Capture the cell that displays the provided text and extract its (x, y) central coordinate. 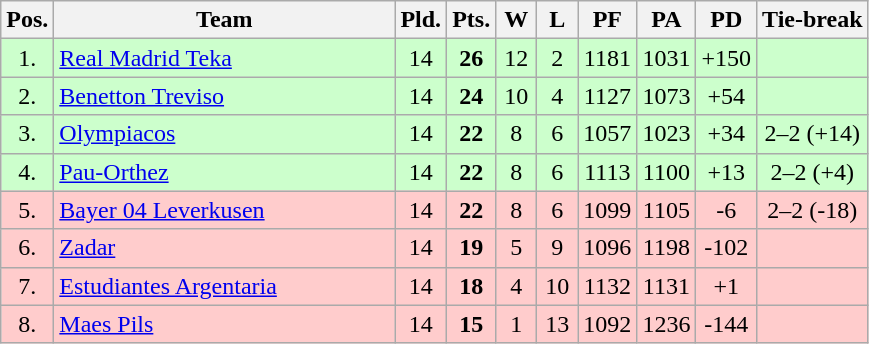
-102 (726, 248)
2. (28, 96)
+1 (726, 286)
Pld. (421, 20)
2–2 (-18) (813, 210)
-6 (726, 210)
Team (224, 20)
13 (558, 324)
1092 (608, 324)
26 (472, 58)
1127 (608, 96)
7. (28, 286)
1096 (608, 248)
18 (472, 286)
Real Madrid Teka (224, 58)
24 (472, 96)
1131 (666, 286)
1236 (666, 324)
Estudiantes Argentaria (224, 286)
2–2 (+4) (813, 172)
+54 (726, 96)
19 (472, 248)
1099 (608, 210)
3. (28, 134)
+34 (726, 134)
15 (472, 324)
6. (28, 248)
Pts. (472, 20)
Bayer 04 Leverkusen (224, 210)
1. (28, 58)
9 (558, 248)
2 (558, 58)
8. (28, 324)
Maes Pils (224, 324)
Benetton Treviso (224, 96)
-144 (726, 324)
PF (608, 20)
+150 (726, 58)
L (558, 20)
Olympiacos (224, 134)
12 (516, 58)
1198 (666, 248)
1031 (666, 58)
1057 (608, 134)
Pos. (28, 20)
1073 (666, 96)
1181 (608, 58)
+13 (726, 172)
1 (516, 324)
2–2 (+14) (813, 134)
5. (28, 210)
1100 (666, 172)
Tie-break (813, 20)
W (516, 20)
5 (516, 248)
1113 (608, 172)
PD (726, 20)
1105 (666, 210)
4. (28, 172)
Pau-Orthez (224, 172)
1132 (608, 286)
1023 (666, 134)
Zadar (224, 248)
PA (666, 20)
